Pinpoint the cell where the given text exists, returning its (X, Y) midpoint coordinate. 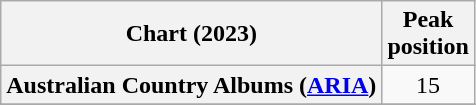
Australian Country Albums (ARIA) (192, 85)
15 (428, 85)
Chart (2023) (192, 34)
Peakposition (428, 34)
